Search for the cell housing the specified text and yield its [X, Y] center coordinate. 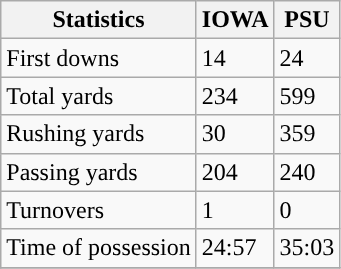
IOWA [235, 20]
Passing yards [99, 172]
24 [307, 58]
First downs [99, 58]
Turnovers [99, 210]
1 [235, 210]
359 [307, 134]
234 [235, 96]
24:57 [235, 248]
599 [307, 96]
Time of possession [99, 248]
30 [235, 134]
204 [235, 172]
PSU [307, 20]
Rushing yards [99, 134]
0 [307, 210]
Statistics [99, 20]
Total yards [99, 96]
35:03 [307, 248]
14 [235, 58]
240 [307, 172]
